For the text-containing cell, return its midpoint in (x, y) coordinate format. 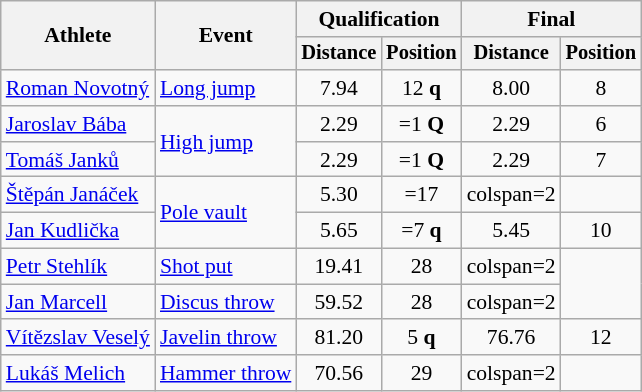
Jaroslav Bába (78, 124)
70.56 (338, 373)
Qualification (378, 19)
10 (601, 231)
76.76 (512, 338)
Javelin throw (226, 338)
Discus throw (226, 302)
29 (421, 373)
=7 q (421, 231)
59.52 (338, 302)
81.20 (338, 338)
5.65 (338, 231)
Athlete (78, 36)
Jan Kudlička (78, 231)
12 (601, 338)
Tomáš Janků (78, 160)
Final (552, 19)
7.94 (338, 88)
19.41 (338, 267)
6 (601, 124)
5.30 (338, 195)
7 (601, 160)
Roman Novotný (78, 88)
Lukáš Melich (78, 373)
Vítězslav Veselý (78, 338)
8 (601, 88)
Hammer throw (226, 373)
5.45 (512, 231)
8.00 (512, 88)
Shot put (226, 267)
Long jump (226, 88)
Jan Marcell (78, 302)
Petr Stehlík (78, 267)
High jump (226, 142)
Pole vault (226, 212)
Event (226, 36)
=17 (421, 195)
12 q (421, 88)
Štěpán Janáček (78, 195)
5 q (421, 338)
